Search for the cell housing the specified text and yield its [x, y] center coordinate. 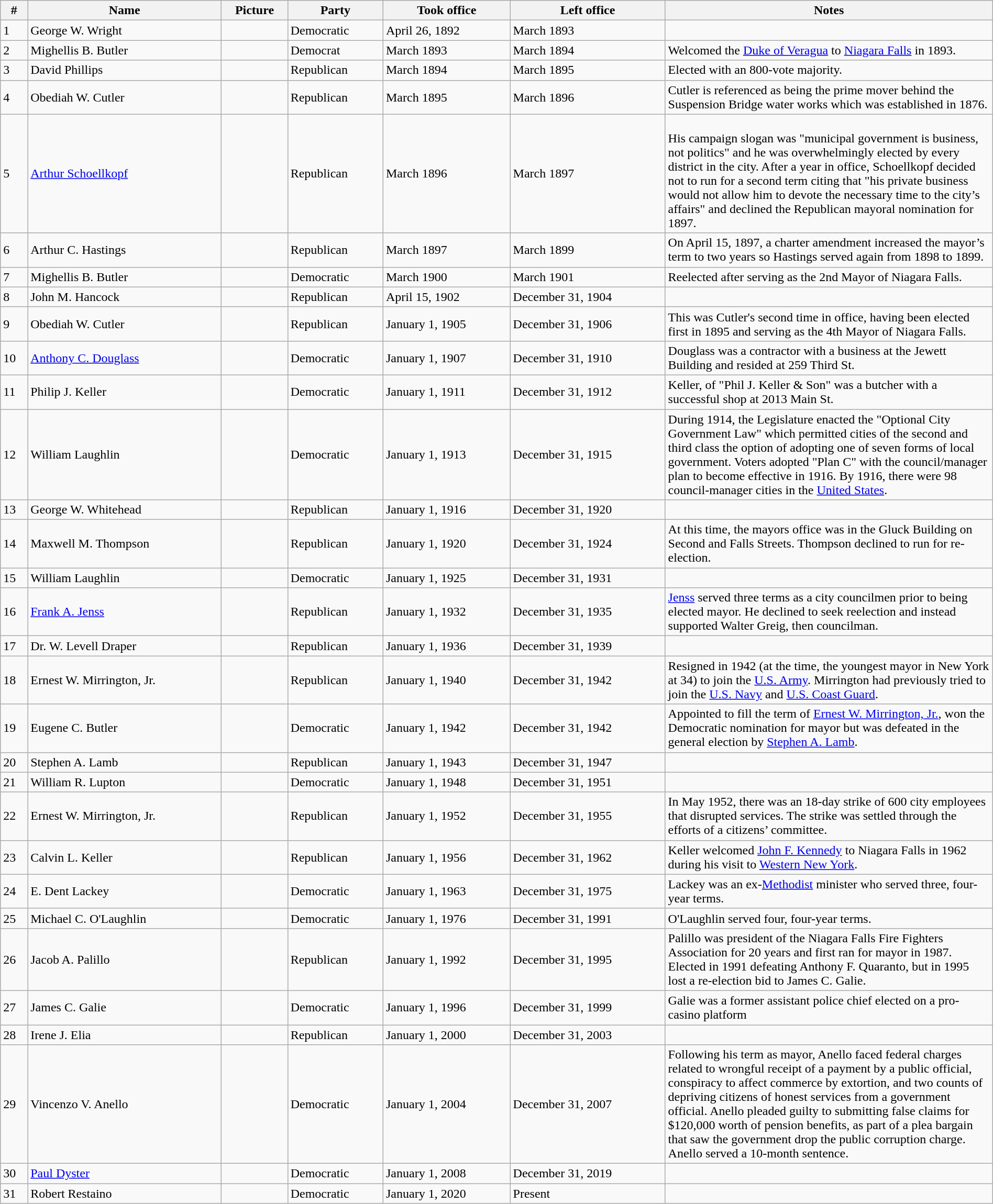
December 31, 1931 [588, 578]
December 31, 1947 [588, 762]
January 1, 1907 [446, 358]
30 [14, 1174]
December 31, 1955 [588, 816]
Philip J. Keller [125, 392]
Took office [446, 10]
January 1, 1916 [446, 510]
January 1, 1996 [446, 1007]
Frank A. Jenss [125, 612]
Democrat [335, 50]
17 [14, 646]
March 1899 [588, 250]
Paul Dyster [125, 1174]
Notes [829, 10]
3 [14, 70]
Stephen A. Lamb [125, 762]
December 31, 2003 [588, 1035]
December 31, 1991 [588, 918]
Dr. W. Levell Draper [125, 646]
22 [14, 816]
December 31, 1924 [588, 544]
24 [14, 891]
December 31, 2007 [588, 1105]
This was Cutler's second time in office, having been elected first in 1895 and serving as the 4th Mayor of Niagara Falls. [829, 324]
March 1900 [446, 277]
December 31, 1910 [588, 358]
January 1, 1911 [446, 392]
16 [14, 612]
Jacob A. Palillo [125, 959]
George W. Wright [125, 30]
Elected with an 800-vote majority. [829, 70]
George W. Whitehead [125, 510]
Cutler is referenced as being the prime mover behind the Suspension Bridge water works which was established in 1876. [829, 97]
Maxwell M. Thompson [125, 544]
14 [14, 544]
January 1, 1943 [446, 762]
29 [14, 1105]
On April 15, 1897, a charter amendment increased the mayor’s term to two years so Hastings served again from 1898 to 1899. [829, 250]
Picture [255, 10]
2 [14, 50]
Left office [588, 10]
Arthur C. Hastings [125, 250]
E. Dent Lackey [125, 891]
January 1, 1948 [446, 782]
David Phillips [125, 70]
January 1, 2008 [446, 1174]
Calvin L. Keller [125, 857]
15 [14, 578]
December 31, 1995 [588, 959]
April 26, 1892 [446, 30]
9 [14, 324]
6 [14, 250]
March 1901 [588, 277]
# [14, 10]
8 [14, 297]
Welcomed the Duke of Veragua to Niagara Falls in 1893. [829, 50]
January 1, 1913 [446, 454]
28 [14, 1035]
13 [14, 510]
January 1, 1942 [446, 728]
Arthur Schoellkopf [125, 174]
January 1, 1932 [446, 612]
Reelected after serving as the 2nd Mayor of Niagara Falls. [829, 277]
December 31, 1904 [588, 297]
27 [14, 1007]
December 31, 1939 [588, 646]
Douglass was a contractor with a business at the Jewett Building and resided at 259 Third St. [829, 358]
December 31, 1935 [588, 612]
January 1, 1963 [446, 891]
December 31, 1906 [588, 324]
December 31, 1915 [588, 454]
Anthony C. Douglass [125, 358]
Vincenzo V. Anello [125, 1105]
18 [14, 680]
10 [14, 358]
Michael C. O'Laughlin [125, 918]
January 1, 1940 [446, 680]
At this time, the mayors office was in the Gluck Building on Second and Falls Streets. Thompson declined to run for re-election. [829, 544]
January 1, 1976 [446, 918]
William R. Lupton [125, 782]
January 1, 1956 [446, 857]
23 [14, 857]
January 1, 1936 [446, 646]
Eugene C. Butler [125, 728]
25 [14, 918]
January 1, 2004 [446, 1105]
Keller welcomed John F. Kennedy to Niagara Falls in 1962 during his visit to Western New York. [829, 857]
1 [14, 30]
James C. Galie [125, 1007]
Present [588, 1194]
Name [125, 10]
December 31, 2019 [588, 1174]
December 31, 1999 [588, 1007]
26 [14, 959]
January 1, 2020 [446, 1194]
11 [14, 392]
December 31, 1912 [588, 392]
7 [14, 277]
Keller, of "Phil J. Keller & Son" was a butcher with a successful shop at 2013 Main St. [829, 392]
5 [14, 174]
Party [335, 10]
January 1, 1905 [446, 324]
Robert Restaino [125, 1194]
December 31, 1975 [588, 891]
December 31, 1962 [588, 857]
December 31, 1920 [588, 510]
January 1, 1992 [446, 959]
April 15, 1902 [446, 297]
Lackey was an ex-Methodist minister who served three, four-year terms. [829, 891]
John M. Hancock [125, 297]
January 1, 1920 [446, 544]
31 [14, 1194]
January 1, 1952 [446, 816]
4 [14, 97]
19 [14, 728]
O'Laughlin served four, four-year terms. [829, 918]
20 [14, 762]
January 1, 2000 [446, 1035]
December 31, 1951 [588, 782]
Galie was a former assistant police chief elected on a pro-casino platform [829, 1007]
12 [14, 454]
Irene J. Elia [125, 1035]
21 [14, 782]
January 1, 1925 [446, 578]
